Extract the [x, y] coordinate from the center of the cell holding the provided text.  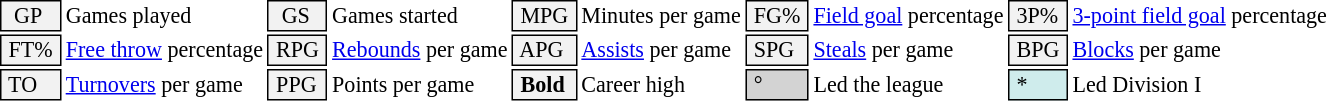
Career high [661, 85]
BPG [1038, 50]
Games started [420, 16]
Turnovers per game [164, 85]
* [1038, 85]
Bold [544, 85]
TO [30, 85]
Led the league [908, 85]
MPG [544, 16]
Free throw percentage [164, 50]
RPG [298, 50]
° [777, 85]
3P% [1038, 16]
GS [298, 16]
FG% [777, 16]
Assists per game [661, 50]
Field goal percentage [908, 16]
SPG [777, 50]
Points per game [420, 85]
PPG [298, 85]
Games played [164, 16]
Minutes per game [661, 16]
APG [544, 50]
Rebounds per game [420, 50]
FT% [30, 50]
GP [30, 16]
Steals per game [908, 50]
